Search for the cell housing the specified text and yield its (x, y) center coordinate. 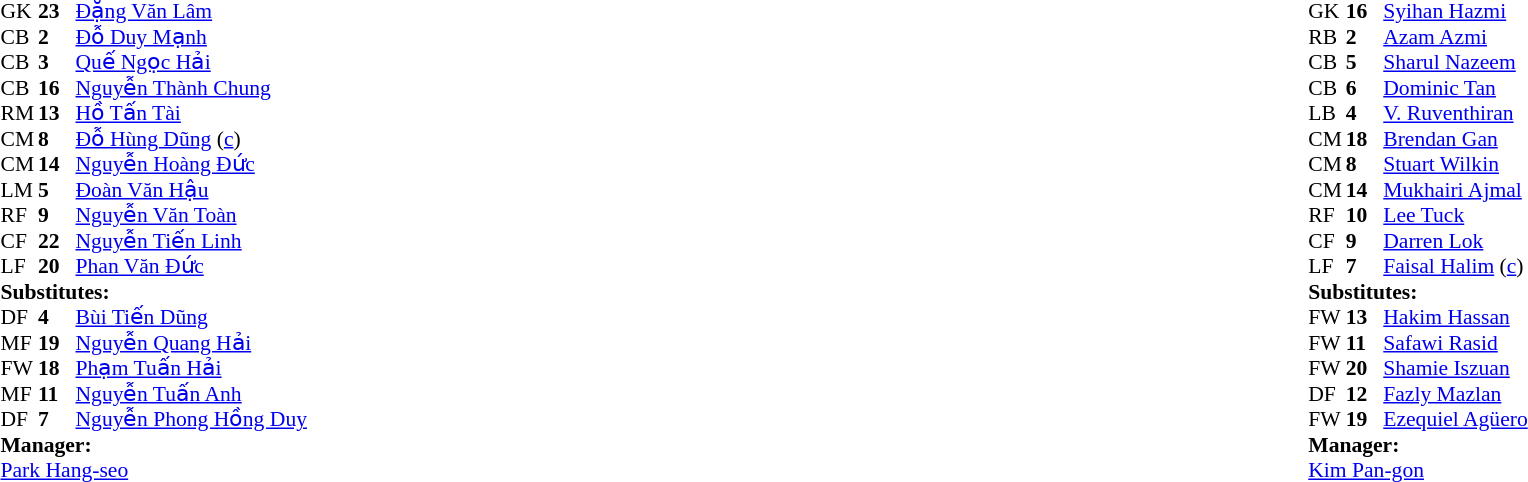
Phạm Tuấn Hải (192, 369)
Bùi Tiến Dũng (192, 317)
Faisal Halim (c) (1455, 267)
Lee Tuck (1455, 215)
Dominic Tan (1455, 88)
6 (1365, 88)
3 (57, 63)
16 (57, 88)
Đỗ Hùng Dũng (c) (192, 139)
Nguyễn Tiến Linh (192, 241)
10 (1365, 215)
Hakim Hassan (1455, 317)
Phan Văn Đức (192, 267)
Fazly Mazlan (1455, 394)
Nguyễn Quang Hải (192, 343)
Nguyễn Tuấn Anh (192, 394)
Shamie Iszuan (1455, 369)
LB (1327, 113)
Quế Ngọc Hải (192, 63)
RM (19, 113)
Stuart Wilkin (1455, 165)
Darren Lok (1455, 241)
V. Ruventhiran (1455, 113)
Hồ Tấn Tài (192, 113)
Mukhairi Ajmal (1455, 190)
Sharul Nazeem (1455, 63)
LM (19, 190)
Nguyễn Hoàng Đức (192, 165)
Nguyễn Phong Hồng Duy (192, 419)
RB (1327, 37)
Ezequiel Agüero (1455, 419)
22 (57, 241)
Nguyễn Văn Toàn (192, 215)
Nguyễn Thành Chung (192, 88)
12 (1365, 394)
Đoàn Văn Hậu (192, 190)
Đỗ Duy Mạnh (192, 37)
Azam Azmi (1455, 37)
Safawi Rasid (1455, 343)
Brendan Gan (1455, 139)
